Return the [x, y] coordinate for the center point of the cell that contains the specified text.  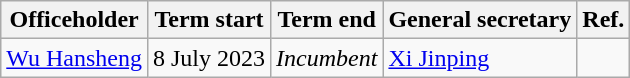
8 July 2023 [208, 58]
Term start [208, 20]
Xi Jinping [480, 58]
General secretary [480, 20]
Term end [327, 20]
Wu Hansheng [74, 58]
Incumbent [327, 58]
Ref. [604, 20]
Officeholder [74, 20]
